Detect which cell encompasses the target text, then output its (X, Y) center coordinate. 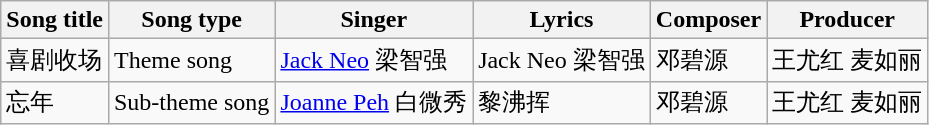
Joanne Peh 白微秀 (374, 102)
黎沸挥 (562, 102)
Sub-theme song (191, 102)
Singer (374, 20)
Theme song (191, 60)
忘年 (55, 102)
Song title (55, 20)
Lyrics (562, 20)
Song type (191, 20)
Producer (848, 20)
Composer (708, 20)
喜剧收场 (55, 60)
